Pinpoint the cell where the given text exists, returning its [X, Y] midpoint coordinate. 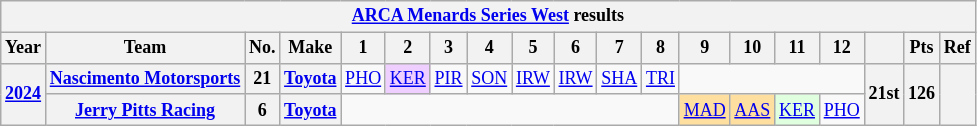
No. [262, 48]
2 [408, 48]
TRI [661, 78]
Nascimento Motorsports [144, 78]
5 [534, 48]
2024 [24, 94]
21st [884, 94]
9 [704, 48]
3 [448, 48]
1 [364, 48]
SON [490, 78]
7 [620, 48]
Ref [957, 48]
Make [310, 48]
12 [842, 48]
MAD [704, 110]
PIR [448, 78]
8 [661, 48]
AAS [752, 110]
126 [922, 94]
Pts [922, 48]
Jerry Pitts Racing [144, 110]
Year [24, 48]
ARCA Menards Series West results [488, 16]
4 [490, 48]
Team [144, 48]
10 [752, 48]
SHA [620, 78]
21 [262, 78]
11 [798, 48]
